Return (X, Y) of the center of cell containing provided text 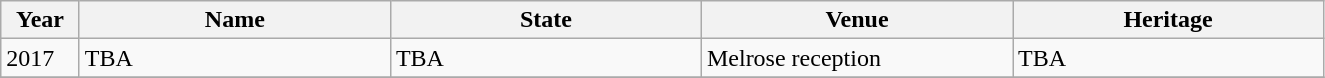
State (546, 20)
Year (40, 20)
Melrose reception (856, 58)
Name (234, 20)
2017 (40, 58)
Venue (856, 20)
Heritage (1168, 20)
